Find where the given text appears and provide that cell's center as (X, Y) coordinate. 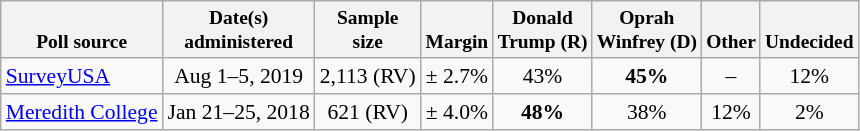
38% (646, 112)
Samplesize (368, 30)
Date(s)administered (239, 30)
Other (732, 30)
Margin (457, 30)
43% (542, 76)
621 (RV) (368, 112)
Aug 1–5, 2019 (239, 76)
± 2.7% (457, 76)
45% (646, 76)
Jan 21–25, 2018 (239, 112)
DonaldTrump (R) (542, 30)
Undecided (809, 30)
2% (809, 112)
2,113 (RV) (368, 76)
SurveyUSA (82, 76)
± 4.0% (457, 112)
OprahWinfrey (D) (646, 30)
Poll source (82, 30)
48% (542, 112)
– (732, 76)
Meredith College (82, 112)
